Determine the [X, Y] coordinate at the center of the cell enclosing the given text.  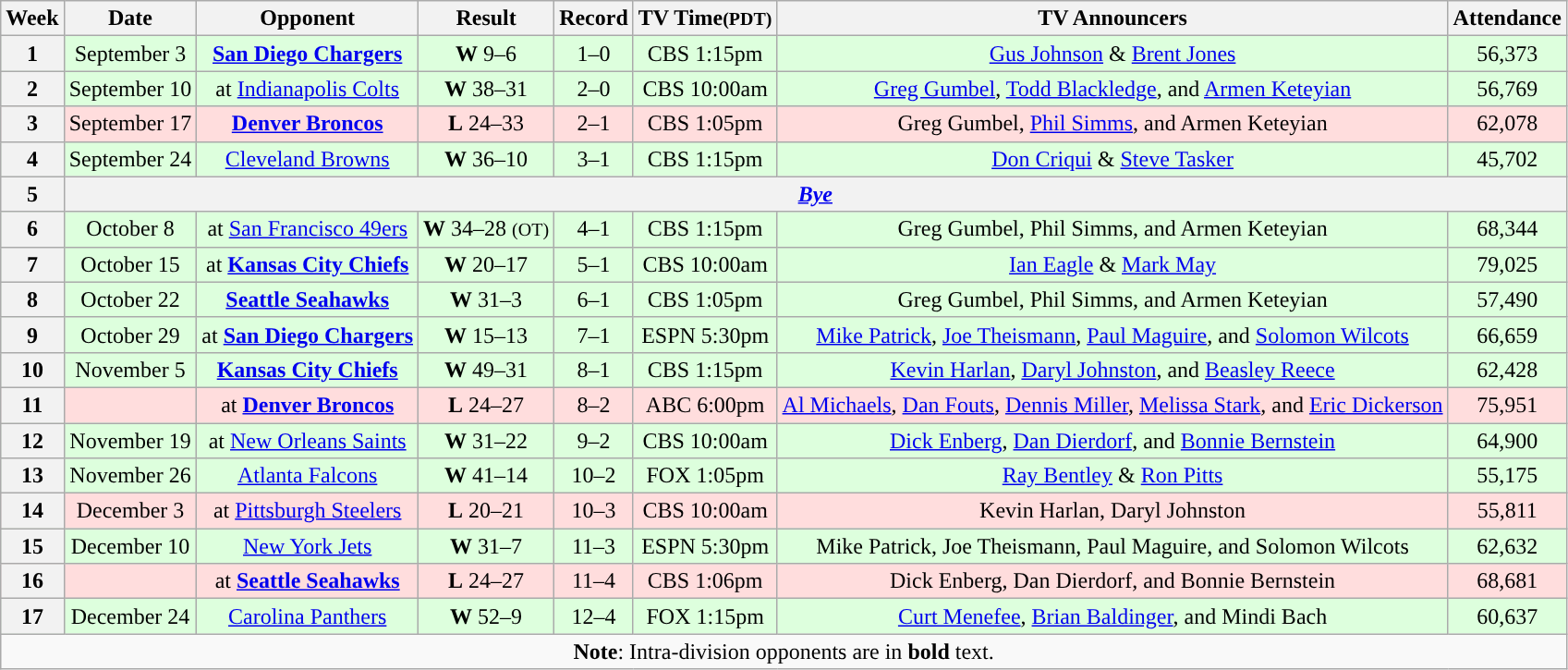
62,078 [1507, 124]
8 [32, 299]
September 10 [130, 89]
W 38–31 [486, 89]
Bye [815, 194]
November 5 [130, 370]
TV Announcers [1112, 18]
68,681 [1507, 581]
10–2 [594, 476]
Atlanta Falcons [308, 476]
13 [32, 476]
Ray Bentley & Ron Pitts [1112, 476]
Attendance [1507, 18]
at New Orleans Saints [308, 441]
Greg Gumbel, Todd Blackledge, and Armen Keteyian [1112, 89]
8–1 [594, 370]
December 3 [130, 511]
11–3 [594, 546]
10 [32, 370]
15 [32, 546]
3–1 [594, 159]
FOX 1:05pm [705, 476]
3 [32, 124]
12 [32, 441]
62,428 [1507, 370]
ABC 6:00pm [705, 405]
W 34–28 (OT) [486, 229]
at Denver Broncos [308, 405]
W 49–31 [486, 370]
5 [32, 194]
9 [32, 335]
W 41–14 [486, 476]
57,490 [1507, 299]
Cleveland Browns [308, 159]
September 24 [130, 159]
October 8 [130, 229]
Curt Menefee, Brian Baldinger, and Mindi Bach [1112, 616]
1 [32, 54]
at San Diego Chargers [308, 335]
79,025 [1507, 264]
October 29 [130, 335]
4 [32, 159]
Date [130, 18]
November 19 [130, 441]
W 15–13 [486, 335]
CBS 1:06pm [705, 581]
at Kansas City Chiefs [308, 264]
6–1 [594, 299]
17 [32, 616]
at Indianapolis Colts [308, 89]
Denver Broncos [308, 124]
56,769 [1507, 89]
November 26 [130, 476]
64,900 [1507, 441]
Ian Eagle & Mark May [1112, 264]
W 20–17 [486, 264]
68,344 [1507, 229]
W 31–7 [486, 546]
L 24–33 [486, 124]
2 [32, 89]
6 [32, 229]
62,632 [1507, 546]
7 [32, 264]
W 31–22 [486, 441]
Seattle Seahawks [308, 299]
at Seattle Seahawks [308, 581]
San Diego Chargers [308, 54]
W 36–10 [486, 159]
56,373 [1507, 54]
5–1 [594, 264]
L 20–21 [486, 511]
7–1 [594, 335]
FOX 1:15pm [705, 616]
at Pittsburgh Steelers [308, 511]
September 17 [130, 124]
October 22 [130, 299]
TV Time(PDT) [705, 18]
11 [32, 405]
New York Jets [308, 546]
12–4 [594, 616]
Gus Johnson & Brent Jones [1112, 54]
8–2 [594, 405]
October 15 [130, 264]
Kevin Harlan, Daryl Johnston [1112, 511]
10–3 [594, 511]
W 9–6 [486, 54]
Al Michaels, Dan Fouts, Dennis Miller, Melissa Stark, and Eric Dickerson [1112, 405]
1–0 [594, 54]
September 3 [130, 54]
75,951 [1507, 405]
Don Criqui & Steve Tasker [1112, 159]
14 [32, 511]
Note: Intra-division opponents are in bold text. [784, 652]
December 24 [130, 616]
11–4 [594, 581]
Record [594, 18]
9–2 [594, 441]
2–0 [594, 89]
Kevin Harlan, Daryl Johnston, and Beasley Reece [1112, 370]
W 52–9 [486, 616]
December 10 [130, 546]
45,702 [1507, 159]
Opponent [308, 18]
55,811 [1507, 511]
Result [486, 18]
Week [32, 18]
Kansas City Chiefs [308, 370]
at San Francisco 49ers [308, 229]
W 31–3 [486, 299]
2–1 [594, 124]
16 [32, 581]
Carolina Panthers [308, 616]
55,175 [1507, 476]
60,637 [1507, 616]
4–1 [594, 229]
66,659 [1507, 335]
